Locate the cell with the specified text and output its [x, y] center coordinate. 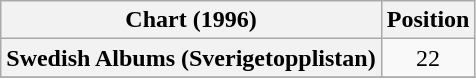
22 [428, 58]
Swedish Albums (Sverigetopplistan) [191, 58]
Chart (1996) [191, 20]
Position [428, 20]
